Capture the cell that displays the provided text and extract its (x, y) central coordinate. 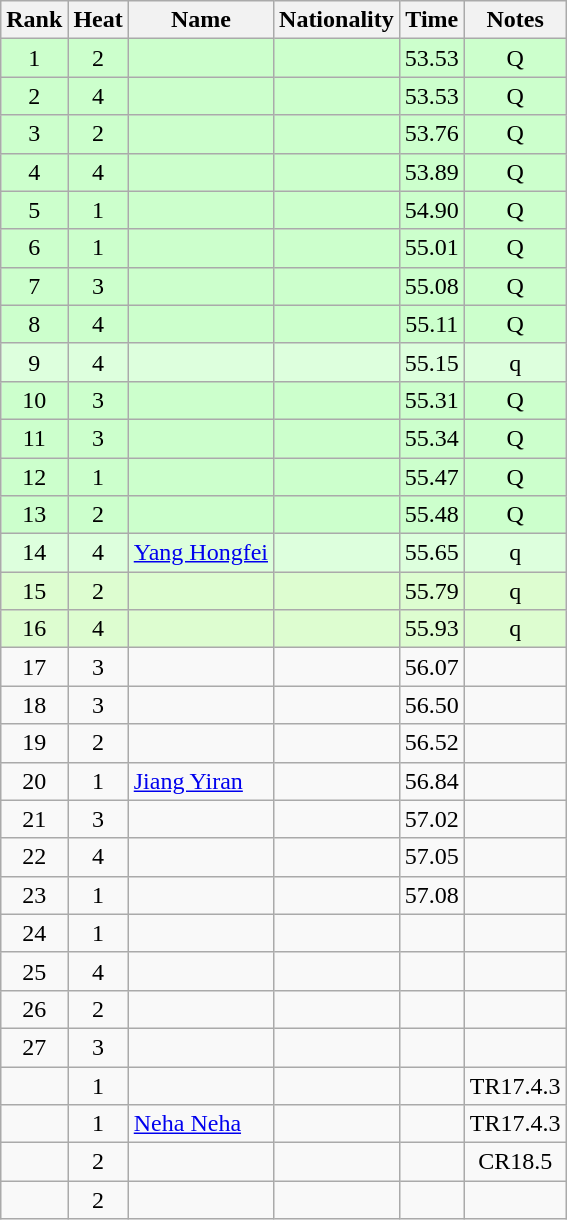
Time (432, 20)
10 (34, 400)
Jiang Yiran (200, 781)
20 (34, 781)
55.47 (432, 477)
27 (34, 1047)
57.05 (432, 857)
21 (34, 819)
11 (34, 438)
55.34 (432, 438)
6 (34, 248)
55.48 (432, 515)
Notes (515, 20)
17 (34, 667)
55.15 (432, 362)
15 (34, 591)
14 (34, 553)
22 (34, 857)
19 (34, 743)
55.65 (432, 553)
23 (34, 895)
53.89 (432, 172)
26 (34, 1009)
9 (34, 362)
55.11 (432, 324)
57.02 (432, 819)
53.76 (432, 134)
18 (34, 705)
54.90 (432, 210)
25 (34, 971)
Rank (34, 20)
55.93 (432, 629)
13 (34, 515)
Yang Hongfei (200, 553)
Nationality (337, 20)
12 (34, 477)
7 (34, 286)
56.84 (432, 781)
Name (200, 20)
56.50 (432, 705)
Neha Neha (200, 1124)
CR18.5 (515, 1162)
55.08 (432, 286)
55.31 (432, 400)
8 (34, 324)
55.79 (432, 591)
16 (34, 629)
24 (34, 933)
56.52 (432, 743)
56.07 (432, 667)
57.08 (432, 895)
55.01 (432, 248)
Heat (98, 20)
5 (34, 210)
